Extract the (x, y) coordinate from the center of the cell holding the provided text.  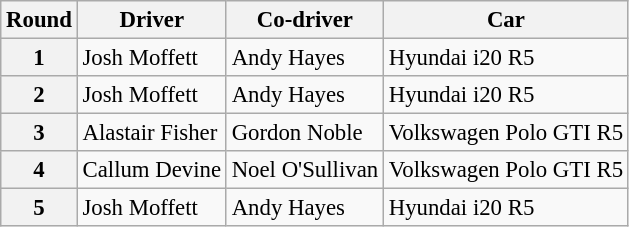
4 (39, 170)
2 (39, 95)
Co-driver (304, 20)
3 (39, 133)
Noel O'Sullivan (304, 170)
Alastair Fisher (152, 133)
Gordon Noble (304, 133)
Callum Devine (152, 170)
1 (39, 58)
Round (39, 20)
Car (506, 20)
5 (39, 208)
Driver (152, 20)
